Pinpoint the cell where the given text exists, returning its (X, Y) midpoint coordinate. 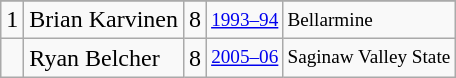
1 (12, 20)
Bellarmine (369, 20)
Ryan Belcher (104, 58)
1993–94 (245, 20)
2005–06 (245, 58)
Saginaw Valley State (369, 58)
Brian Karvinen (104, 20)
